Scan for the cell matching the given text and deliver its [x, y] coordinate at center. 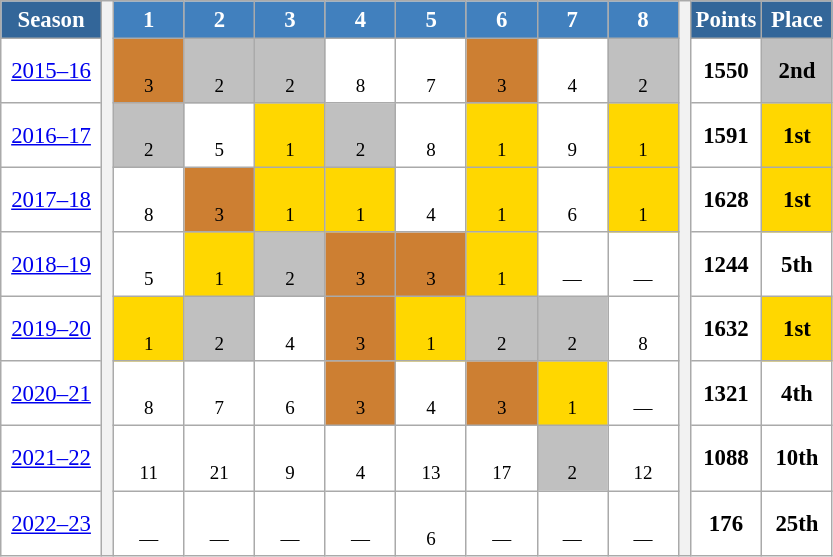
5th [798, 264]
1088 [726, 458]
1321 [726, 394]
2016–17 [52, 136]
13 [432, 458]
12 [644, 458]
1550 [726, 72]
2015–16 [52, 72]
1591 [726, 136]
1632 [726, 330]
2022–23 [52, 524]
Points [726, 20]
4th [798, 394]
2nd [798, 72]
11 [148, 458]
2021–22 [52, 458]
1244 [726, 264]
10th [798, 458]
2020–21 [52, 394]
2017–18 [52, 200]
17 [502, 458]
2019–20 [52, 330]
25th [798, 524]
176 [726, 524]
Place [798, 20]
21 [220, 458]
2018–19 [52, 264]
Season [52, 20]
1628 [726, 200]
